Search for the cell housing the specified text and yield its [x, y] center coordinate. 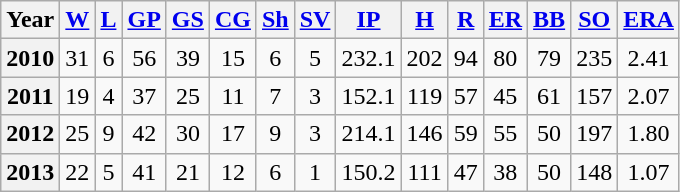
17 [232, 134]
232.1 [368, 58]
CG [232, 20]
ER [505, 20]
80 [505, 58]
SO [594, 20]
2012 [30, 134]
150.2 [368, 172]
BB [550, 20]
202 [424, 58]
2.41 [649, 58]
119 [424, 96]
L [108, 20]
38 [505, 172]
157 [594, 96]
79 [550, 58]
214.1 [368, 134]
37 [144, 96]
59 [466, 134]
152.1 [368, 96]
GS [188, 20]
1.80 [649, 134]
47 [466, 172]
19 [78, 96]
2011 [30, 96]
Year [30, 20]
39 [188, 58]
7 [275, 96]
148 [594, 172]
22 [78, 172]
R [466, 20]
57 [466, 96]
15 [232, 58]
SV [315, 20]
2.07 [649, 96]
ERA [649, 20]
4 [108, 96]
31 [78, 58]
61 [550, 96]
56 [144, 58]
30 [188, 134]
55 [505, 134]
94 [466, 58]
IP [368, 20]
2013 [30, 172]
12 [232, 172]
235 [594, 58]
146 [424, 134]
W [78, 20]
1.07 [649, 172]
21 [188, 172]
Sh [275, 20]
42 [144, 134]
11 [232, 96]
1 [315, 172]
2010 [30, 58]
41 [144, 172]
197 [594, 134]
H [424, 20]
45 [505, 96]
111 [424, 172]
GP [144, 20]
